Determine the [x, y] coordinate at the center of the cell enclosing the given text.  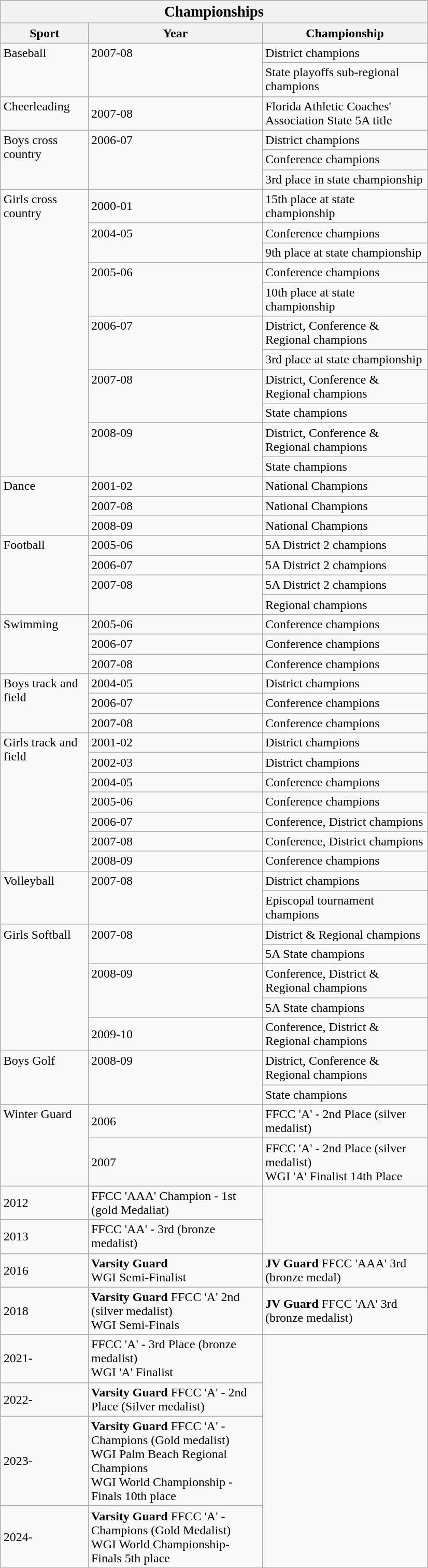
3rd place at state championship [345, 360]
Boys Golf [45, 1078]
2022- [45, 1400]
9th place at state championship [345, 252]
Florida Athletic Coaches' Association State 5A title [345, 113]
FFCC 'A' - 3rd Place (bronze medalist)WGI 'A' Finalist [175, 1359]
Baseball [45, 69]
Episcopal tournament champions [345, 907]
Dance [45, 506]
FFCC 'AA' - 3rd (bronze medalist) [175, 1237]
2009-10 [175, 1035]
Sport [45, 33]
FFCC 'A' - 2nd Place (silver medalist)WGI 'A' Finalist 14th Place [345, 1162]
2007 [175, 1162]
Varsity Guard FFCC 'A' - 2nd Place (Silver medalist) [175, 1400]
Cheerleading [45, 113]
Varsity GuardWGI Semi-Finalist [175, 1270]
Championship [345, 33]
Boys cross country [45, 160]
2021- [45, 1359]
Winter Guard [45, 1146]
3rd place in state championship [345, 179]
Boys track and field [45, 703]
Football [45, 575]
Volleyball [45, 898]
JV Guard FFCC 'AA' 3rd (bronze medalist) [345, 1311]
Varsity Guard FFCC 'A' - Champions (Gold medalist)WGI Palm Beach Regional ChampionsWGI World Championship - Finals 10th place [175, 1461]
15th place at state championship [345, 206]
State playoffs sub-regional champions [345, 80]
FFCC 'AAA' Champion - 1st (gold Medaliat) [175, 1203]
Girls track and field [45, 802]
Varsity Guard FFCC 'A' - Champions (Gold Medalist)WGI World Championship- Finals 5th place [175, 1536]
FFCC 'A' - 2nd Place (silver medalist) [345, 1122]
2013 [45, 1237]
Girls Softball [45, 987]
2018 [45, 1311]
Swimming [45, 644]
Regional champions [345, 604]
Girls cross country [45, 333]
2016 [45, 1270]
2002-03 [175, 762]
District & Regional champions [345, 934]
2012 [45, 1203]
Year [175, 33]
2023- [45, 1461]
10th place at state championship [345, 299]
2006 [175, 1122]
Varsity Guard FFCC 'A' 2nd (silver medalist)WGI Semi-Finals [175, 1311]
JV Guard FFCC 'AAA' 3rd (bronze medal) [345, 1270]
2000-01 [175, 206]
Championships [214, 12]
2024- [45, 1536]
